Extract the [x, y] coordinate from the center of the cell holding the provided text.  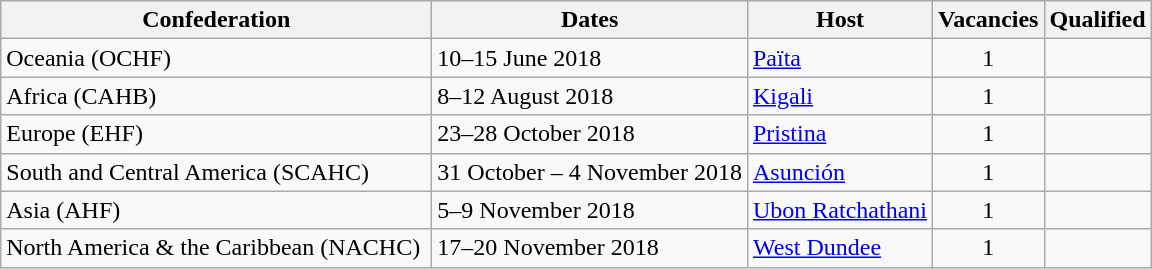
23–28 October 2018 [590, 134]
Africa (CAHB) [216, 96]
Ubon Ratchathani [840, 210]
Oceania (OCHF) [216, 58]
Dates [590, 20]
17–20 November 2018 [590, 248]
North America & the Caribbean (NACHC) [216, 248]
Qualified [1098, 20]
Pristina [840, 134]
Païta [840, 58]
10–15 June 2018 [590, 58]
8–12 August 2018 [590, 96]
Kigali [840, 96]
South and Central America (SCAHC) [216, 172]
Asunción [840, 172]
Host [840, 20]
Europe (EHF) [216, 134]
West Dundee [840, 248]
Vacancies [988, 20]
Asia (AHF) [216, 210]
5–9 November 2018 [590, 210]
Confederation [216, 20]
31 October – 4 November 2018 [590, 172]
